Extract the (x, y) coordinate from the center of the cell holding the provided text.  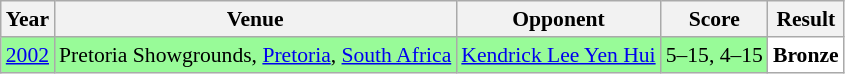
Opponent (558, 19)
Bronze (806, 55)
Pretoria Showgrounds, Pretoria, South Africa (255, 55)
5–15, 4–15 (714, 55)
Year (28, 19)
Venue (255, 19)
Kendrick Lee Yen Hui (558, 55)
2002 (28, 55)
Result (806, 19)
Score (714, 19)
